Return the (x, y) coordinate for the center point of the cell that contains the specified text.  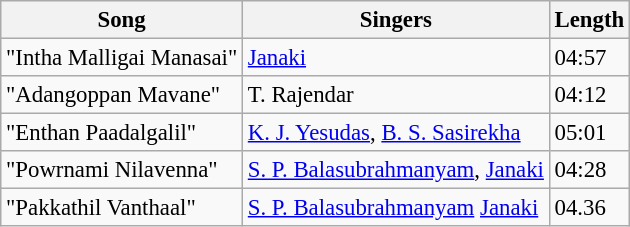
"Adangoppan Mavane" (122, 95)
Singers (396, 20)
04:28 (589, 170)
"Enthan Paadalgalil" (122, 133)
"Powrnami Nilavenna" (122, 170)
04:57 (589, 58)
K. J. Yesudas, B. S. Sasirekha (396, 133)
S. P. Balasubrahmanyam, Janaki (396, 170)
04.36 (589, 208)
"Intha Malligai Manasai" (122, 58)
Janaki (396, 58)
05:01 (589, 133)
Length (589, 20)
S. P. Balasubrahmanyam Janaki (396, 208)
Song (122, 20)
T. Rajendar (396, 95)
"Pakkathil Vanthaal" (122, 208)
04:12 (589, 95)
